Identify which cell holds the provided text, then report its [x, y] central coordinate. 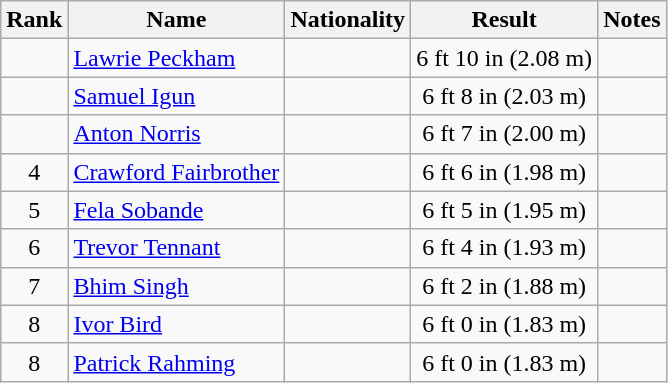
Crawford Fairbrother [176, 172]
Samuel Igun [176, 96]
Bhim Singh [176, 286]
Notes [632, 20]
6 ft 10 in (2.08 m) [504, 58]
6 ft 5 in (1.95 m) [504, 210]
Result [504, 20]
Trevor Tennant [176, 248]
Ivor Bird [176, 324]
6 ft 4 in (1.93 m) [504, 248]
6 ft 6 in (1.98 m) [504, 172]
Nationality [348, 20]
Fela Sobande [176, 210]
4 [34, 172]
Lawrie Peckham [176, 58]
6 [34, 248]
Anton Norris [176, 134]
Rank [34, 20]
6 ft 7 in (2.00 m) [504, 134]
6 ft 2 in (1.88 m) [504, 286]
5 [34, 210]
7 [34, 286]
Name [176, 20]
6 ft 8 in (2.03 m) [504, 96]
Patrick Rahming [176, 362]
